Locate the cell with the specified text and output its (X, Y) center coordinate. 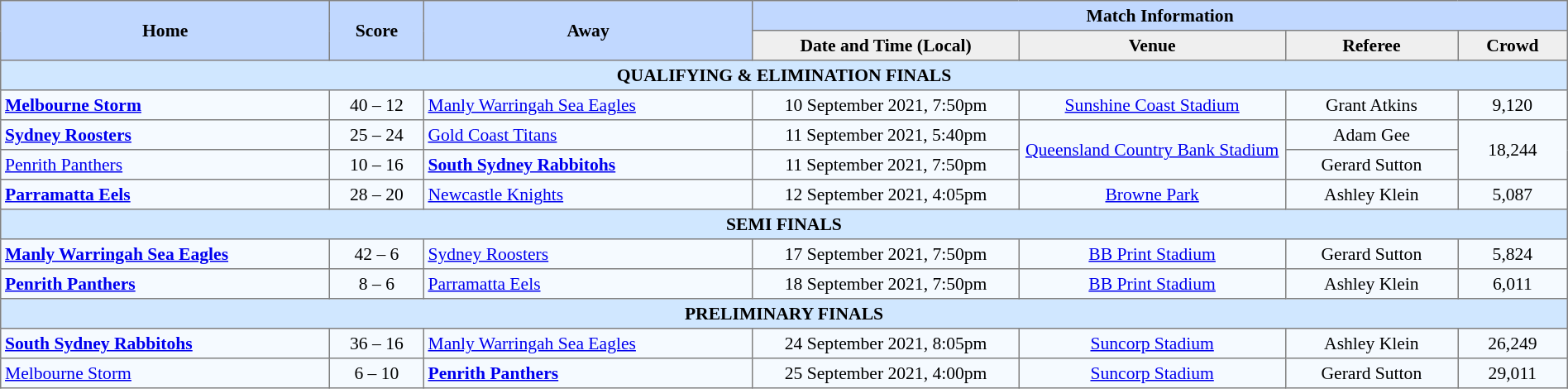
Date and Time (Local) (886, 46)
Grant Atkins (1371, 105)
18 September 2021, 7:50pm (886, 284)
36 – 16 (377, 343)
24 September 2021, 8:05pm (886, 343)
29,011 (1513, 373)
25 September 2021, 4:00pm (886, 373)
25 – 24 (377, 135)
9,120 (1513, 105)
Venue (1152, 46)
42 – 6 (377, 254)
Browne Park (1152, 194)
Referee (1371, 46)
10 – 16 (377, 165)
10 September 2021, 7:50pm (886, 105)
Sunshine Coast Stadium (1152, 105)
8 – 6 (377, 284)
12 September 2021, 4:05pm (886, 194)
40 – 12 (377, 105)
Crowd (1513, 46)
Newcastle Knights (588, 194)
SEMI FINALS (784, 224)
28 – 20 (377, 194)
Away (588, 31)
Home (165, 31)
Score (377, 31)
Queensland Country Bank Stadium (1152, 150)
17 September 2021, 7:50pm (886, 254)
5,087 (1513, 194)
11 September 2021, 5:40pm (886, 135)
11 September 2021, 7:50pm (886, 165)
6,011 (1513, 284)
PRELIMINARY FINALS (784, 314)
QUALIFYING & ELIMINATION FINALS (784, 75)
Gold Coast Titans (588, 135)
5,824 (1513, 254)
Adam Gee (1371, 135)
6 – 10 (377, 373)
Match Information (1159, 16)
26,249 (1513, 343)
18,244 (1513, 150)
